Capture the cell that displays the provided text and extract its (X, Y) central coordinate. 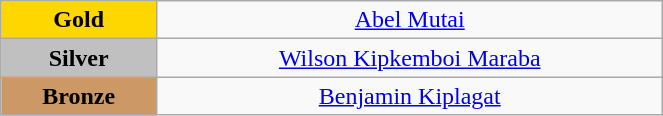
Gold (79, 20)
Abel Mutai (410, 20)
Bronze (79, 96)
Silver (79, 58)
Benjamin Kiplagat (410, 96)
Wilson Kipkemboi Maraba (410, 58)
